Return the [x, y] coordinate for the center point of the cell that contains the specified text.  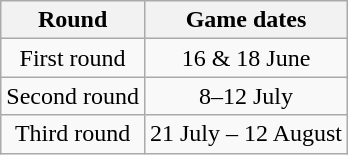
Round [73, 20]
Game dates [246, 20]
16 & 18 June [246, 58]
First round [73, 58]
8–12 July [246, 96]
Third round [73, 134]
Second round [73, 96]
21 July – 12 August [246, 134]
